Find where the given text appears and provide that cell's center as [x, y] coordinate. 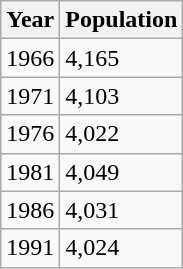
1991 [30, 248]
1976 [30, 134]
Year [30, 20]
1966 [30, 58]
1981 [30, 172]
4,103 [122, 96]
1971 [30, 96]
4,049 [122, 172]
Population [122, 20]
4,165 [122, 58]
4,031 [122, 210]
1986 [30, 210]
4,022 [122, 134]
4,024 [122, 248]
